Identify which cell holds the provided text, then report its [x, y] central coordinate. 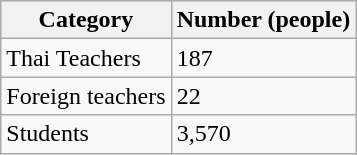
22 [264, 96]
187 [264, 58]
Thai Teachers [86, 58]
Number (people) [264, 20]
3,570 [264, 134]
Category [86, 20]
Foreign teachers [86, 96]
Students [86, 134]
